Return the [X, Y] coordinate for the center point of the cell that contains the specified text.  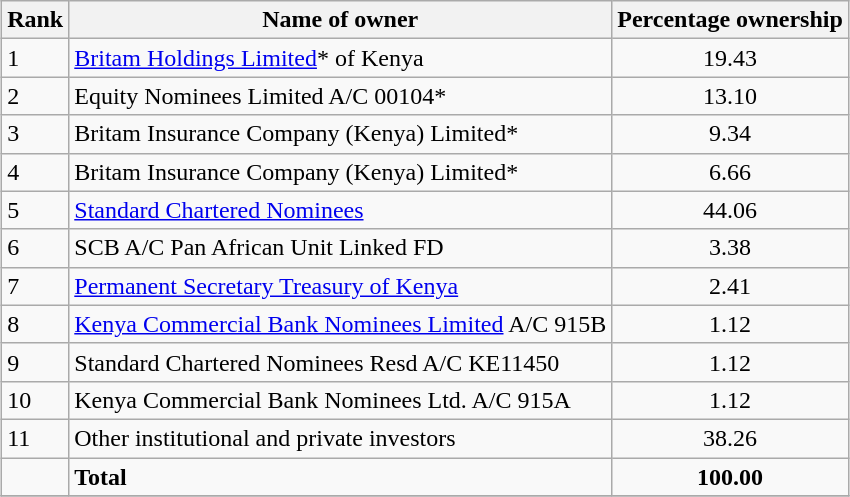
8 [36, 324]
2.41 [730, 286]
9.34 [730, 134]
SCB A/C Pan African Unit Linked FD [340, 248]
Name of owner [340, 20]
100.00 [730, 477]
10 [36, 400]
1 [36, 58]
Kenya Commercial Bank Nominees Ltd. A/C 915A [340, 400]
3.38 [730, 248]
Standard Chartered Nominees [340, 210]
5 [36, 210]
Percentage ownership [730, 20]
11 [36, 438]
9 [36, 362]
7 [36, 286]
4 [36, 172]
Britam Holdings Limited* of Kenya [340, 58]
38.26 [730, 438]
3 [36, 134]
6.66 [730, 172]
Standard Chartered Nominees Resd A/C KE11450 [340, 362]
Equity Nominees Limited A/C 00104* [340, 96]
Rank [36, 20]
44.06 [730, 210]
Permanent Secretary Treasury of Kenya [340, 286]
19.43 [730, 58]
Kenya Commercial Bank Nominees Limited A/C 915B [340, 324]
6 [36, 248]
Other institutional and private investors [340, 438]
13.10 [730, 96]
2 [36, 96]
Total [340, 477]
